For the text-containing cell, return its midpoint in [X, Y] coordinate format. 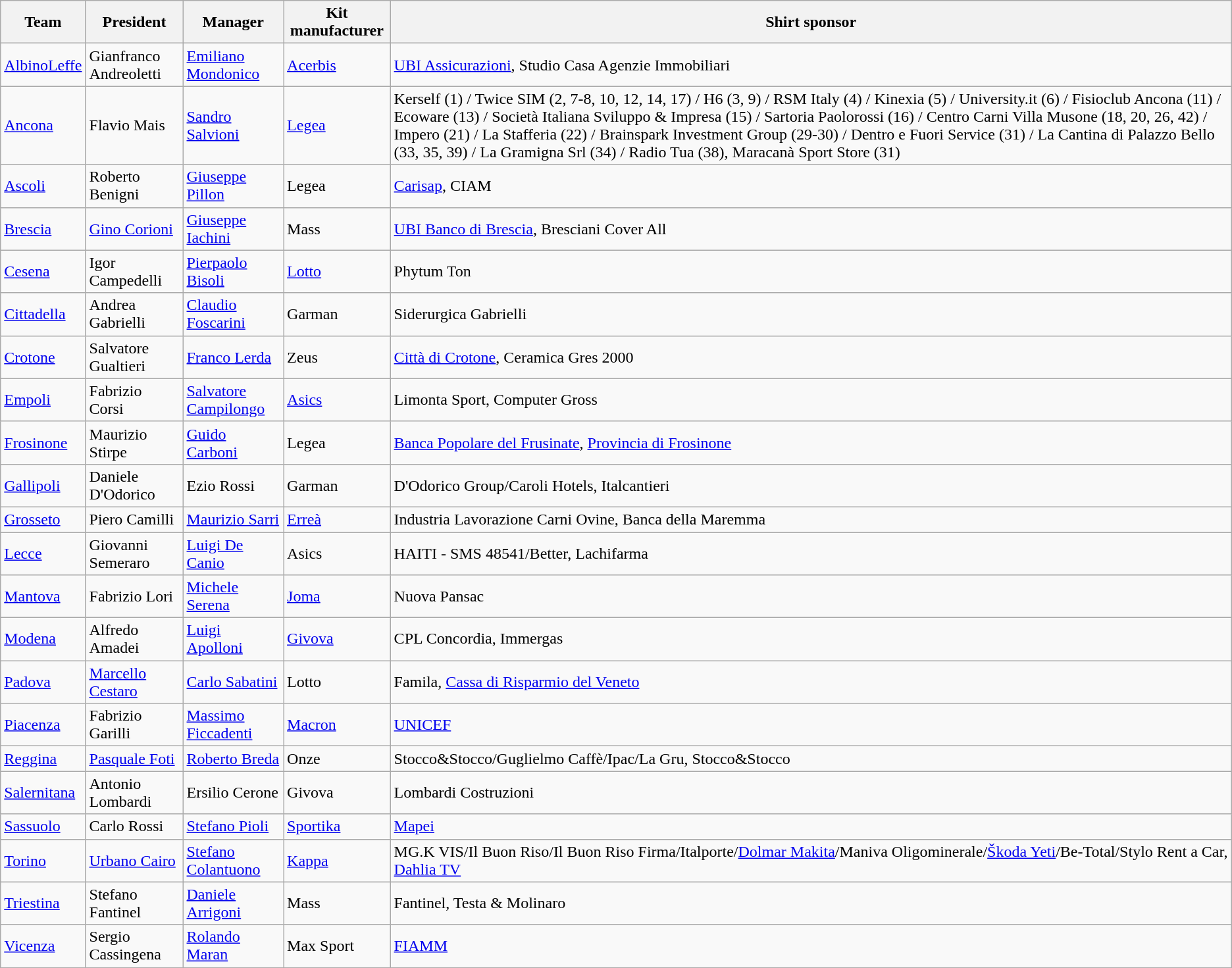
Carisap, CIAM [811, 186]
Fabrizio Lori [134, 596]
Emiliano Mondonico [233, 64]
President [134, 22]
Luigi De Canio [233, 553]
Phytum Ton [811, 271]
Lecce [43, 553]
Claudio Foscarini [233, 315]
Triestina [43, 903]
Banca Popolare del Frusinate, Provincia di Frosinone [811, 442]
Alfredo Amadei [134, 640]
Grosseto [43, 519]
Frosinone [43, 442]
Città di Crotone, Ceramica Gres 2000 [811, 357]
Macron [337, 725]
Manager [233, 22]
Salvatore Campilongo [233, 400]
AlbinoLeffe [43, 64]
Erreà [337, 519]
Maurizio Stirpe [134, 442]
Fantinel, Testa & Molinaro [811, 903]
Stefano Fantinel [134, 903]
Industria Lavorazione Carni Ovine, Banca della Maremma [811, 519]
Empoli [43, 400]
Sandro Salvioni [233, 125]
Carlo Rossi [134, 827]
Fabrizio Corsi [134, 400]
Giuseppe Iachini [233, 229]
Nuova Pansac [811, 596]
CPL Concordia, Immergas [811, 640]
UNICEF [811, 725]
Mantova [43, 596]
Vicenza [43, 946]
Piacenza [43, 725]
Daniele Arrigoni [233, 903]
Sportika [337, 827]
Stefano Colantuono [233, 861]
Piero Camilli [134, 519]
Fabrizio Garilli [134, 725]
Sergio Cassingena [134, 946]
Daniele D'Odorico [134, 486]
Guido Carboni [233, 442]
Ancona [43, 125]
Roberto Benigni [134, 186]
Kappa [337, 861]
Lombardi Costruzioni [811, 792]
Limonta Sport, Computer Gross [811, 400]
D'Odorico Group/Caroli Hotels, Italcantieri [811, 486]
Flavio Mais [134, 125]
Modena [43, 640]
Urbano Cairo [134, 861]
Team [43, 22]
Luigi Apolloni [233, 640]
Pierpaolo Bisoli [233, 271]
Ascoli [43, 186]
Maurizio Sarri [233, 519]
Andrea Gabrielli [134, 315]
Ezio Rossi [233, 486]
Marcello Cestaro [134, 682]
Igor Campedelli [134, 271]
FIAMM [811, 946]
Giuseppe Pillon [233, 186]
Brescia [43, 229]
Sassuolo [43, 827]
UBI Banco di Brescia, Bresciani Cover All [811, 229]
Torino [43, 861]
Stocco&Stocco/Guglielmo Caffè/Ipac/La Gru, Stocco&Stocco [811, 759]
Ersilio Cerone [233, 792]
Gallipoli [43, 486]
Gianfranco Andreoletti [134, 64]
Acerbis [337, 64]
Famila, Cassa di Risparmio del Veneto [811, 682]
Reggina [43, 759]
Stefano Pioli [233, 827]
Giovanni Semeraro [134, 553]
Crotone [43, 357]
Cittadella [43, 315]
Siderurgica Gabrielli [811, 315]
Massimo Ficcadenti [233, 725]
Salernitana [43, 792]
Michele Serena [233, 596]
Carlo Sabatini [233, 682]
Cesena [43, 271]
Roberto Breda [233, 759]
Rolando Maran [233, 946]
Antonio Lombardi [134, 792]
Pasquale Foti [134, 759]
UBI Assicurazioni, Studio Casa Agenzie Immobiliari [811, 64]
Zeus [337, 357]
Shirt sponsor [811, 22]
Padova [43, 682]
Onze [337, 759]
MG.K VIS/Il Buon Riso/Il Buon Riso Firma/Italporte/Dolmar Makita/Maniva Oligominerale/Škoda Yeti/Be-Total/Stylo Rent a Car, Dahlia TV [811, 861]
Salvatore Gualtieri [134, 357]
Max Sport [337, 946]
Mapei [811, 827]
Franco Lerda [233, 357]
HAITI - SMS 48541/Better, Lachifarma [811, 553]
Gino Corioni [134, 229]
Joma [337, 596]
Kit manufacturer [337, 22]
